Identify which cell holds the provided text, then report its [x, y] central coordinate. 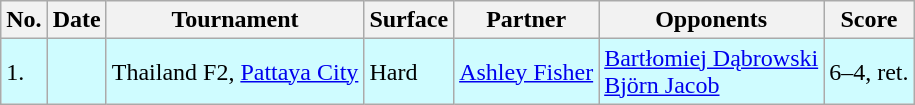
Opponents [712, 20]
Partner [526, 20]
Bartłomiej Dąbrowski Björn Jacob [712, 72]
Hard [409, 72]
6–4, ret. [869, 72]
Ashley Fisher [526, 72]
Thailand F2, Pattaya City [235, 72]
Score [869, 20]
No. [24, 20]
Surface [409, 20]
Date [76, 20]
Tournament [235, 20]
1. [24, 72]
